Provide the (x, y) coordinate of the cell's center where the given text is located.  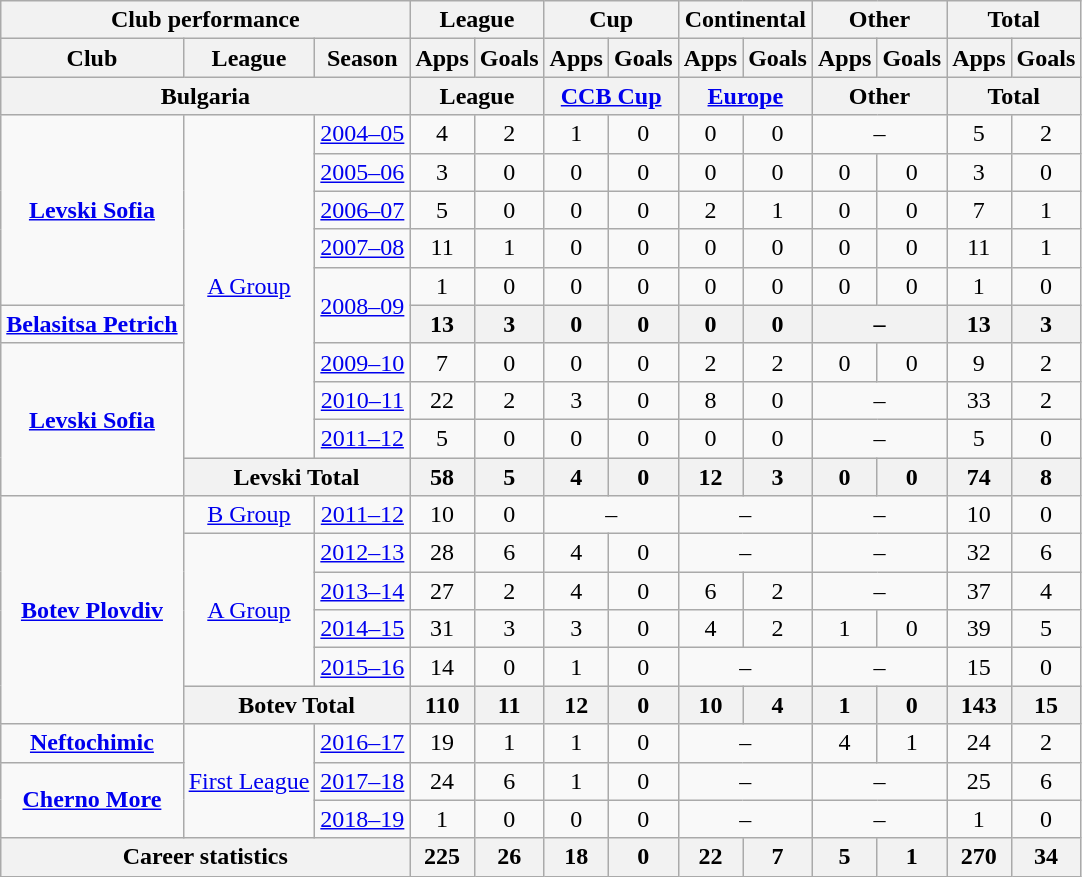
Levski Total (296, 477)
28 (442, 553)
58 (442, 477)
32 (979, 553)
18 (576, 857)
225 (442, 857)
Club performance (206, 20)
Belasitsa Petrich (92, 324)
2005–06 (362, 172)
2010–11 (362, 400)
25 (979, 781)
2015–16 (362, 667)
74 (979, 477)
2017–18 (362, 781)
First League (249, 781)
2007–08 (362, 248)
270 (979, 857)
2004–05 (362, 134)
39 (979, 629)
Bulgaria (206, 96)
2013–14 (362, 591)
Cup (611, 20)
110 (442, 705)
2016–17 (362, 743)
2018–19 (362, 819)
Botev Plovdiv (92, 610)
Botev Total (296, 705)
33 (979, 400)
2009–10 (362, 362)
143 (979, 705)
26 (509, 857)
Career statistics (206, 857)
14 (442, 667)
Europe (745, 96)
19 (442, 743)
37 (979, 591)
2012–13 (362, 553)
9 (979, 362)
Cherno More (92, 800)
27 (442, 591)
Club (92, 58)
2008–09 (362, 305)
2014–15 (362, 629)
34 (1046, 857)
CCB Cup (611, 96)
Neftochimic (92, 743)
31 (442, 629)
B Group (249, 515)
2006–07 (362, 210)
Season (362, 58)
Continental (745, 20)
